Determine the [x, y] coordinate at the center of the cell enclosing the given text.  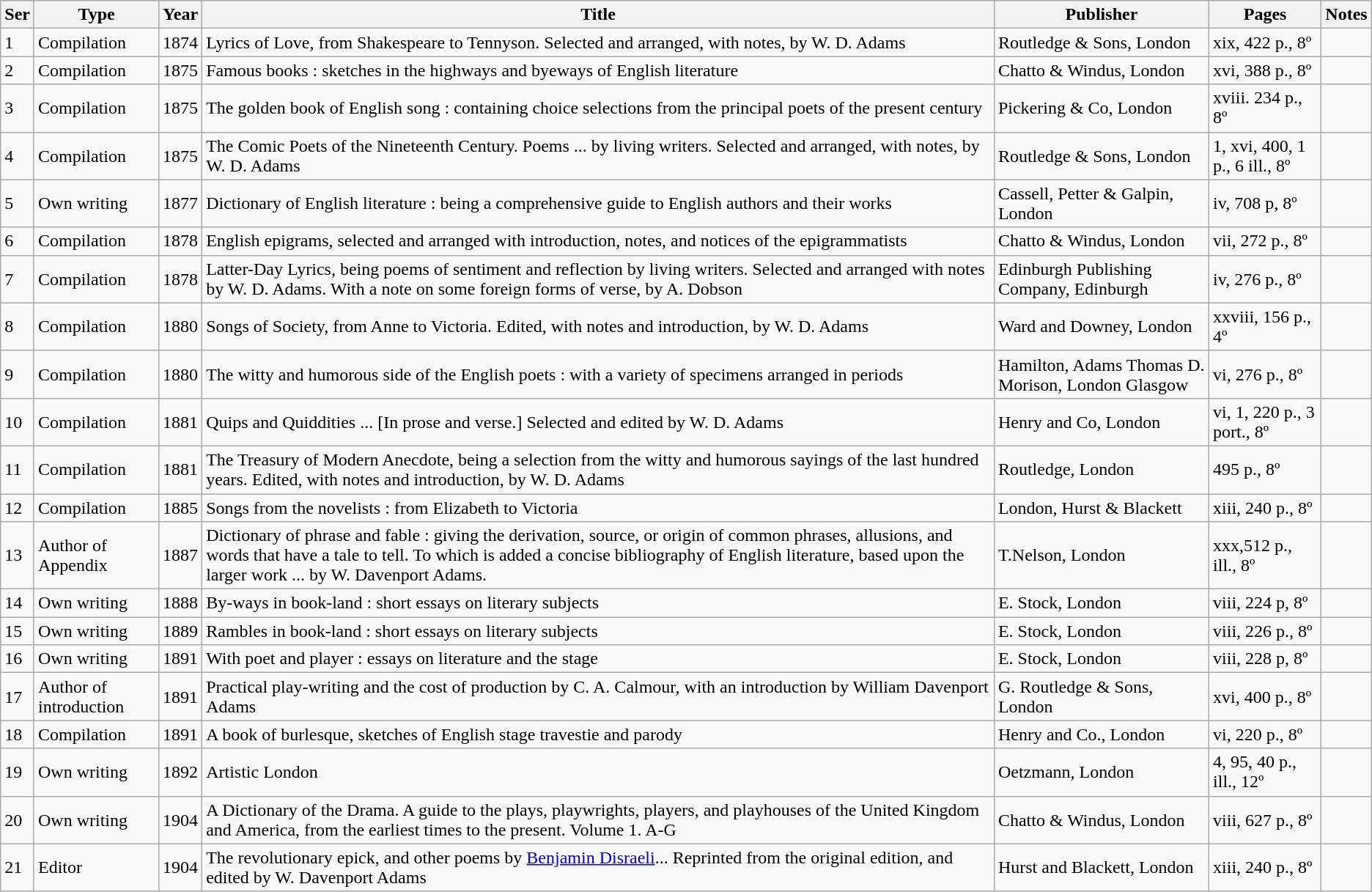
A book of burlesque, sketches of English stage travestie and parody [598, 734]
20 [18, 819]
21 [18, 868]
4, 95, 40 p., ill., 12º [1265, 773]
11 [18, 469]
3 [18, 108]
Artistic London [598, 773]
Oetzmann, London [1101, 773]
10 [18, 422]
1892 [180, 773]
Dictionary of English literature : being a comprehensive guide to English authors and their works [598, 204]
1885 [180, 508]
17 [18, 696]
xviii. 234 p., 8º [1265, 108]
Editor [96, 868]
15 [18, 631]
xxx,512 p., ill., 8º [1265, 556]
1887 [180, 556]
Type [96, 15]
iv, 708 p, 8º [1265, 204]
vi, 220 p., 8º [1265, 734]
Famous books : sketches in the highways and byeways of English literature [598, 70]
1877 [180, 204]
viii, 226 p., 8º [1265, 631]
viii, 228 p, 8º [1265, 659]
vi, 1, 220 p., 3 port., 8º [1265, 422]
1874 [180, 43]
xix, 422 p., 8º [1265, 43]
8 [18, 327]
1888 [180, 603]
Hurst and Blackett, London [1101, 868]
Songs from the novelists : from Elizabeth to Victoria [598, 508]
With poet and player : essays on literature and the stage [598, 659]
xvi, 388 p., 8º [1265, 70]
viii, 224 p, 8º [1265, 603]
19 [18, 773]
Author of Appendix [96, 556]
495 p., 8º [1265, 469]
Songs of Society, from Anne to Victoria. Edited, with notes and introduction, by W. D. Adams [598, 327]
xxviii, 156 p., 4º [1265, 327]
Quips and Quiddities ... [In prose and verse.] Selected and edited by W. D. Adams [598, 422]
5 [18, 204]
Author of introduction [96, 696]
Lyrics of Love, from Shakespeare to Tennyson. Selected and arranged, with notes, by W. D. Adams [598, 43]
Ward and Downey, London [1101, 327]
Rambles in book-land : short essays on literary subjects [598, 631]
1 [18, 43]
9 [18, 374]
4 [18, 155]
Practical play-writing and the cost of production by C. A. Calmour, with an introduction by William Davenport Adams [598, 696]
English epigrams, selected and arranged with introduction, notes, and notices of the epigrammatists [598, 241]
Notes [1346, 15]
Henry and Co., London [1101, 734]
18 [18, 734]
Publisher [1101, 15]
Year [180, 15]
12 [18, 508]
viii, 627 p., 8º [1265, 819]
2 [18, 70]
7 [18, 279]
By-ways in book-land : short essays on literary subjects [598, 603]
xvi, 400 p., 8º [1265, 696]
Pickering & Co, London [1101, 108]
13 [18, 556]
Hamilton, Adams Thomas D. Morison, London Glasgow [1101, 374]
vii, 272 p., 8º [1265, 241]
14 [18, 603]
London, Hurst & Blackett [1101, 508]
G. Routledge & Sons, London [1101, 696]
1889 [180, 631]
6 [18, 241]
Title [598, 15]
Ser [18, 15]
16 [18, 659]
iv, 276 p., 8º [1265, 279]
The golden book of English song : containing choice selections from the principal poets of the present century [598, 108]
The revolutionary epick, and other poems by Benjamin Disraeli... Reprinted from the original edition, and edited by W. Davenport Adams [598, 868]
The Comic Poets of the Nineteenth Century. Poems ... by living writers. Selected and arranged, with notes, by W. D. Adams [598, 155]
Henry and Co, London [1101, 422]
Routledge, London [1101, 469]
Pages [1265, 15]
vi, 276 p., 8º [1265, 374]
T.Nelson, London [1101, 556]
1, xvi, 400, 1 p., 6 ill., 8º [1265, 155]
Cassell, Petter & Galpin, London [1101, 204]
Edinburgh Publishing Company, Edinburgh [1101, 279]
The witty and humorous side of the English poets : with a variety of specimens arranged in periods [598, 374]
